Identify which cell holds the provided text, then report its [x, y] central coordinate. 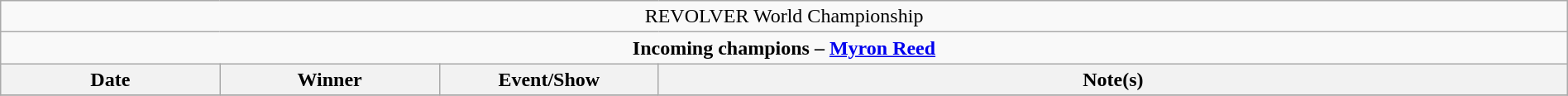
Winner [329, 79]
Note(s) [1113, 79]
REVOLVER World Championship [784, 17]
Date [111, 79]
Event/Show [549, 79]
Incoming champions – Myron Reed [784, 48]
